Return (x, y) of the center of cell containing provided text 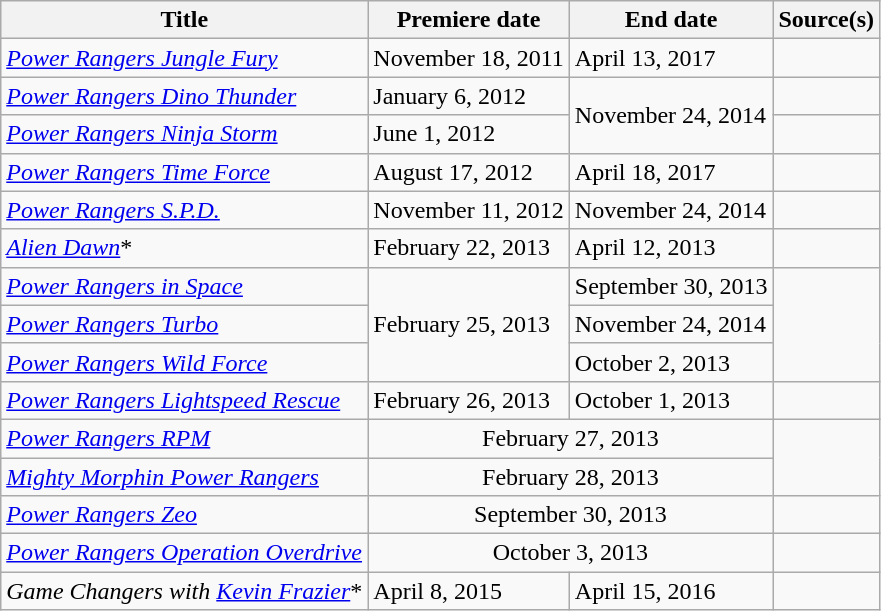
August 17, 2012 (468, 172)
October 2, 2013 (671, 362)
Power Rangers Time Force (184, 172)
April 13, 2017 (671, 58)
Mighty Morphin Power Rangers (184, 477)
Alien Dawn* (184, 248)
April 15, 2016 (671, 591)
Power Rangers Ninja Storm (184, 134)
February 22, 2013 (468, 248)
Game Changers with Kevin Frazier* (184, 591)
Power Rangers Operation Overdrive (184, 553)
October 3, 2013 (570, 553)
Power Rangers Zeo (184, 515)
Power Rangers Lightspeed Rescue (184, 400)
Source(s) (826, 20)
April 8, 2015 (468, 591)
June 1, 2012 (468, 134)
April 18, 2017 (671, 172)
Power Rangers in Space (184, 286)
February 26, 2013 (468, 400)
January 6, 2012 (468, 96)
February 25, 2013 (468, 324)
Power Rangers S.P.D. (184, 210)
April 12, 2013 (671, 248)
November 18, 2011 (468, 58)
Power Rangers Wild Force (184, 362)
Power Rangers Dino Thunder (184, 96)
February 27, 2013 (570, 438)
Title (184, 20)
Premiere date (468, 20)
Power Rangers RPM (184, 438)
November 11, 2012 (468, 210)
February 28, 2013 (570, 477)
October 1, 2013 (671, 400)
Power Rangers Jungle Fury (184, 58)
End date (671, 20)
Power Rangers Turbo (184, 324)
